Scan for the cell matching the given text and deliver its [X, Y] coordinate at center. 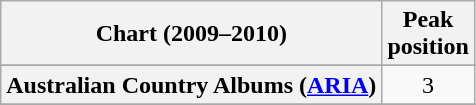
Chart (2009–2010) [192, 34]
Peak position [428, 34]
3 [428, 85]
Australian Country Albums (ARIA) [192, 85]
